Locate the cell with the specified text and output its (x, y) center coordinate. 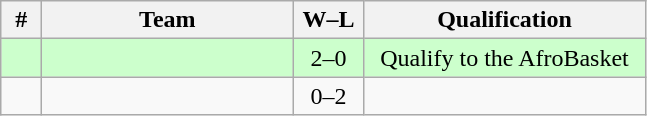
Qualify to the AfroBasket (504, 58)
2–0 (328, 58)
0–2 (328, 96)
W–L (328, 20)
Qualification (504, 20)
# (22, 20)
Team (168, 20)
